Return [x, y] of the center of cell containing provided text 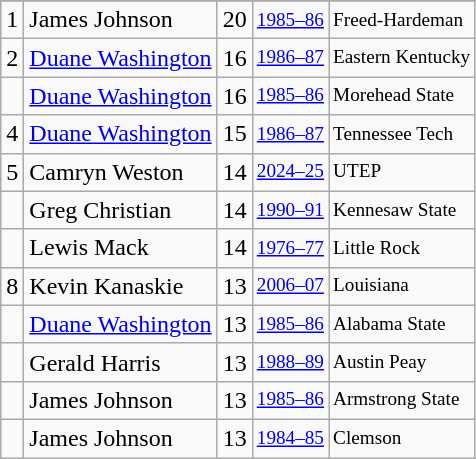
Tennessee Tech [402, 134]
8 [12, 286]
Freed-Hardeman [402, 20]
1988–89 [290, 362]
20 [234, 20]
2 [12, 58]
Gerald Harris [120, 362]
2024–25 [290, 172]
1 [12, 20]
1976–77 [290, 248]
Kennesaw State [402, 210]
UTEP [402, 172]
Armstrong State [402, 400]
Morehead State [402, 96]
Little Rock [402, 248]
Eastern Kentucky [402, 58]
2006–07 [290, 286]
Alabama State [402, 324]
Clemson [402, 438]
1984–85 [290, 438]
1990–91 [290, 210]
Austin Peay [402, 362]
Greg Christian [120, 210]
Lewis Mack [120, 248]
Camryn Weston [120, 172]
5 [12, 172]
Louisiana [402, 286]
Kevin Kanaskie [120, 286]
4 [12, 134]
15 [234, 134]
